Pinpoint the cell where the given text exists, returning its [x, y] midpoint coordinate. 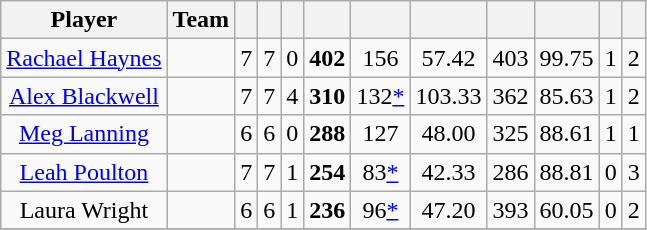
402 [328, 58]
88.81 [566, 172]
47.20 [448, 210]
156 [380, 58]
3 [634, 172]
325 [510, 134]
127 [380, 134]
Leah Poulton [84, 172]
96* [380, 210]
48.00 [448, 134]
Alex Blackwell [84, 96]
Team [201, 20]
393 [510, 210]
60.05 [566, 210]
103.33 [448, 96]
236 [328, 210]
288 [328, 134]
83* [380, 172]
254 [328, 172]
Laura Wright [84, 210]
85.63 [566, 96]
310 [328, 96]
Player [84, 20]
4 [292, 96]
99.75 [566, 58]
Rachael Haynes [84, 58]
57.42 [448, 58]
88.61 [566, 134]
362 [510, 96]
Meg Lanning [84, 134]
132* [380, 96]
403 [510, 58]
286 [510, 172]
42.33 [448, 172]
